Capture the cell that displays the provided text and extract its (x, y) central coordinate. 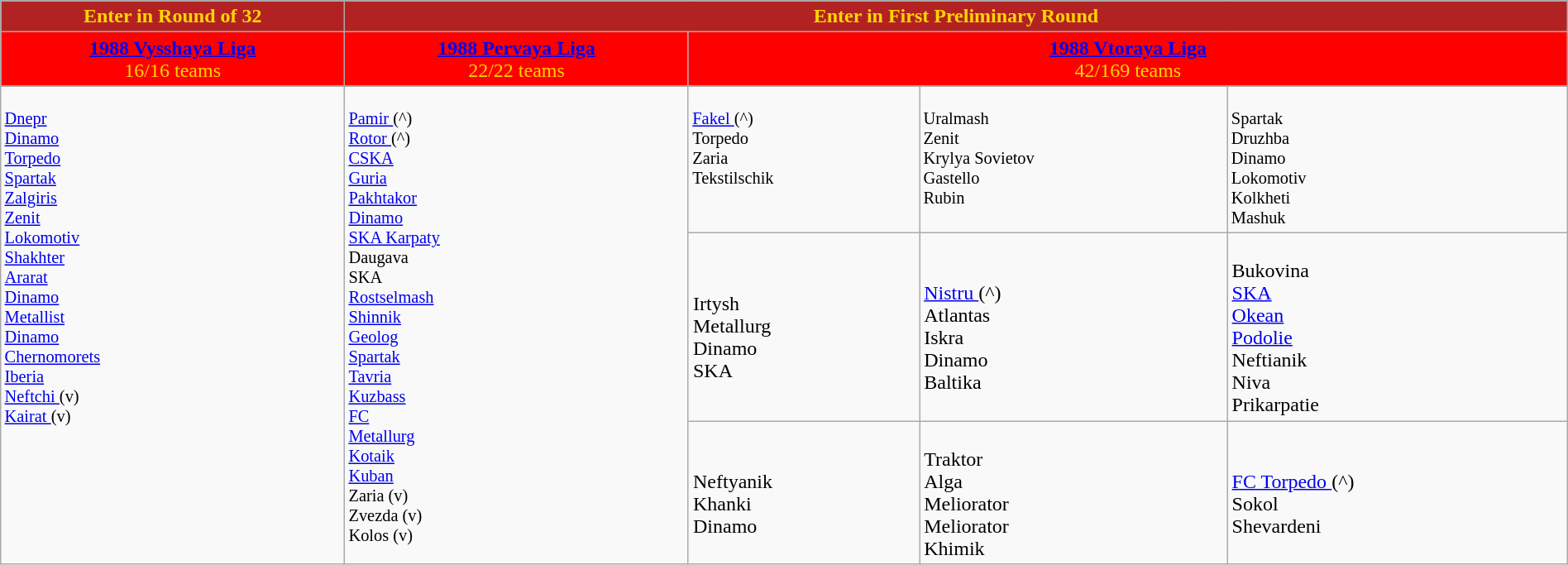
1988 Vysshaya Liga16/16 teams (173, 60)
Traktor Alga Meliorator Meliorator Khimik (1073, 493)
Nistru (^) Atlantas Iskra Dinamo Baltika (1073, 328)
Bukovina SKA Okean Podolie Neftianik Niva Prikarpatie (1398, 328)
Irtysh Metallurg Dinamo SKA (804, 328)
1988 Pervaya Liga22/22 teams (517, 60)
FC Torpedo (^) Sokol Shevardeni (1398, 493)
Dnepr Dinamo Torpedo Spartak Zalgiris Zenit Lokomotiv Shakhter Ararat Dinamo Metallist Dinamo Chernomorets Iberia Neftchi (v) Kairat (v) (173, 325)
Enter in Round of 32 (173, 17)
Neftyanik Khanki Dinamo (804, 493)
Uralmash Zenit Krylya Sovietov Gastello Rubin (1073, 160)
Fakel (^) Torpedo Zaria Tekstilschik (804, 160)
Enter in First Preliminary Round (956, 17)
Spartak Druzhba Dinamo Lokomotiv Kolkheti Mashuk (1398, 160)
1988 Vtoraya Liga42/169 teams (1128, 60)
